Determine the [X, Y] coordinate at the center of the cell enclosing the given text.  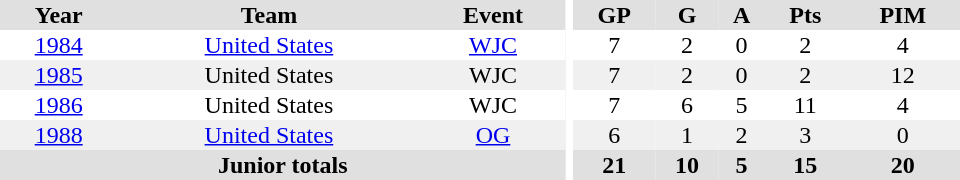
1985 [58, 75]
11 [806, 105]
1988 [58, 135]
3 [806, 135]
12 [903, 75]
Team [268, 15]
1986 [58, 105]
10 [687, 165]
GP [614, 15]
21 [614, 165]
1 [687, 135]
Event [492, 15]
15 [806, 165]
A [742, 15]
OG [492, 135]
20 [903, 165]
Pts [806, 15]
1984 [58, 45]
PIM [903, 15]
G [687, 15]
Junior totals [283, 165]
Year [58, 15]
